Find where the given text appears and provide that cell's center as (X, Y) coordinate. 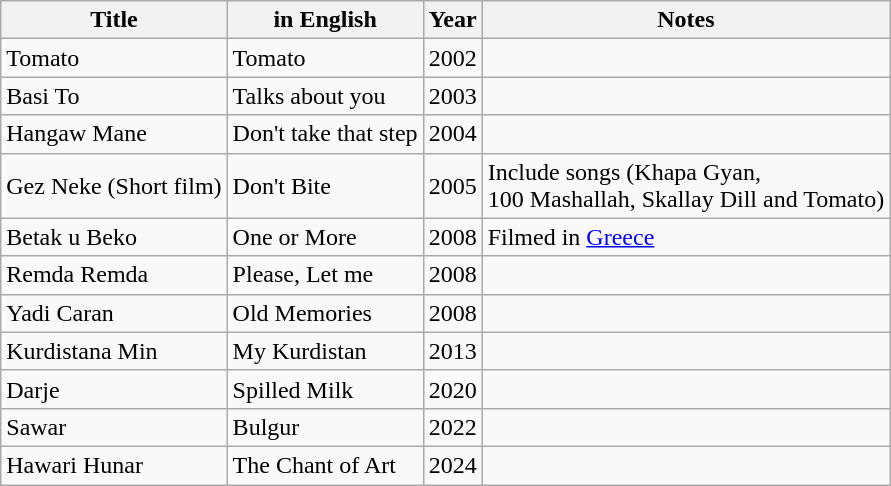
2004 (452, 134)
Betak u Beko (114, 237)
2024 (452, 465)
Darje (114, 389)
Hawari Hunar (114, 465)
Talks about you (325, 96)
Remda Remda (114, 275)
in English (325, 20)
Spilled Milk (325, 389)
One or More (325, 237)
Please, Let me (325, 275)
Don't Bite (325, 186)
Basi To (114, 96)
The Chant of Art (325, 465)
Yadi Caran (114, 313)
Filmed in Greece (686, 237)
Kurdistana Min (114, 351)
My Kurdistan (325, 351)
Old Memories (325, 313)
Bulgur (325, 427)
Hangaw Mane (114, 134)
Title (114, 20)
Gez Neke (Short film) (114, 186)
Notes (686, 20)
2013 (452, 351)
2002 (452, 58)
2020 (452, 389)
2003 (452, 96)
Sawar (114, 427)
Don't take that step (325, 134)
2022 (452, 427)
2005 (452, 186)
Include songs (Khapa Gyan,100 Mashallah, Skallay Dill and Tomato) (686, 186)
Year (452, 20)
